Search for the cell housing the specified text and yield its [x, y] center coordinate. 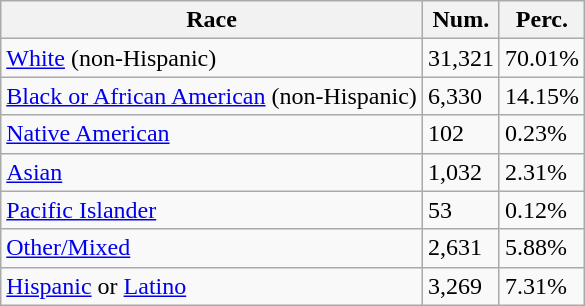
Pacific Islander [212, 210]
0.23% [542, 134]
Hispanic or Latino [212, 286]
31,321 [460, 58]
Native American [212, 134]
Asian [212, 172]
Race [212, 20]
102 [460, 134]
1,032 [460, 172]
Num. [460, 20]
0.12% [542, 210]
6,330 [460, 96]
53 [460, 210]
White (non-Hispanic) [212, 58]
2,631 [460, 248]
Perc. [542, 20]
2.31% [542, 172]
3,269 [460, 286]
70.01% [542, 58]
Other/Mixed [212, 248]
5.88% [542, 248]
14.15% [542, 96]
Black or African American (non-Hispanic) [212, 96]
7.31% [542, 286]
